From the cell containing the given text, extract its center point as (x, y) coordinate. 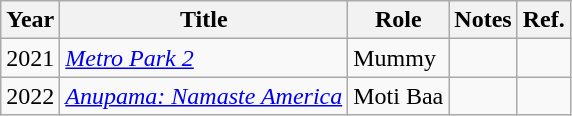
Metro Park 2 (204, 58)
Year (30, 20)
Title (204, 20)
Anupama: Namaste America (204, 96)
2021 (30, 58)
Notes (483, 20)
Ref. (544, 20)
Mummy (398, 58)
Moti Baa (398, 96)
Role (398, 20)
2022 (30, 96)
